Scan for the cell matching the given text and deliver its (x, y) coordinate at center. 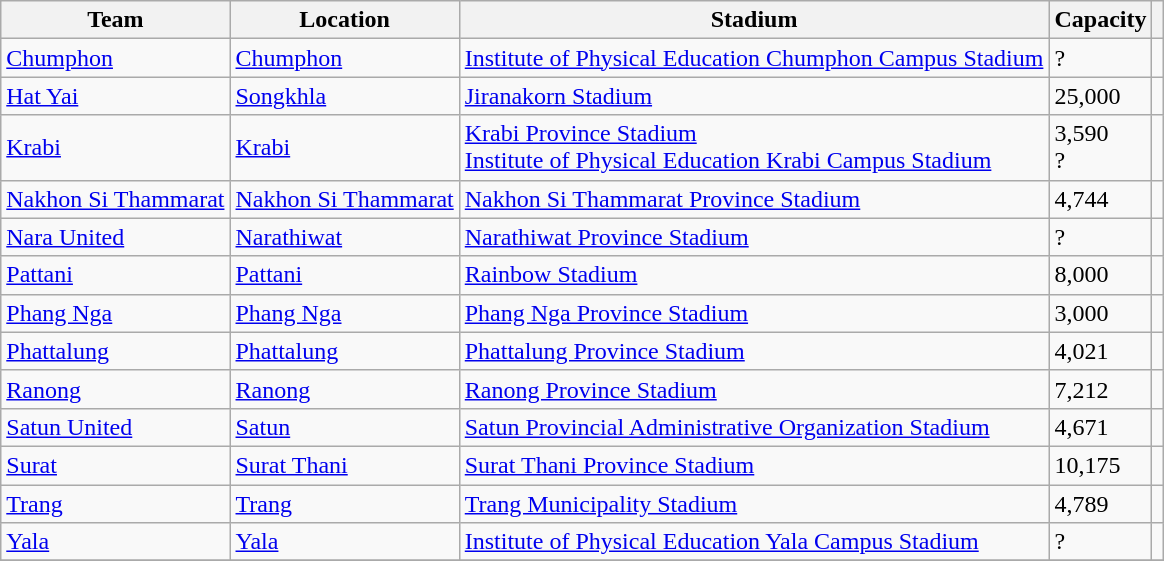
Surat Thani (344, 465)
3,590? (1100, 148)
4,789 (1100, 503)
4,744 (1100, 199)
Rainbow Stadium (754, 275)
Narathiwat Province Stadium (754, 237)
7,212 (1100, 389)
Institute of Physical Education Chumphon Campus Stadium (754, 58)
Nara United (116, 237)
Nakhon Si Thammarat Province Stadium (754, 199)
Satun United (116, 427)
10,175 (1100, 465)
Stadium (754, 20)
Ranong Province Stadium (754, 389)
Capacity (1100, 20)
25,000 (1100, 96)
Songkhla (344, 96)
Surat Thani Province Stadium (754, 465)
Krabi Province StadiumInstitute of Physical Education Krabi Campus Stadium (754, 148)
3,000 (1100, 313)
Satun Provincial Administrative Organization Stadium (754, 427)
Institute of Physical Education Yala Campus Stadium (754, 542)
8,000 (1100, 275)
Satun (344, 427)
Team (116, 20)
4,671 (1100, 427)
Phang Nga Province Stadium (754, 313)
Jiranakorn Stadium (754, 96)
Narathiwat (344, 237)
Location (344, 20)
Surat (116, 465)
Hat Yai (116, 96)
4,021 (1100, 351)
Trang Municipality Stadium (754, 503)
Phattalung Province Stadium (754, 351)
